Extract the [x, y] coordinate from the center of the cell holding the provided text.  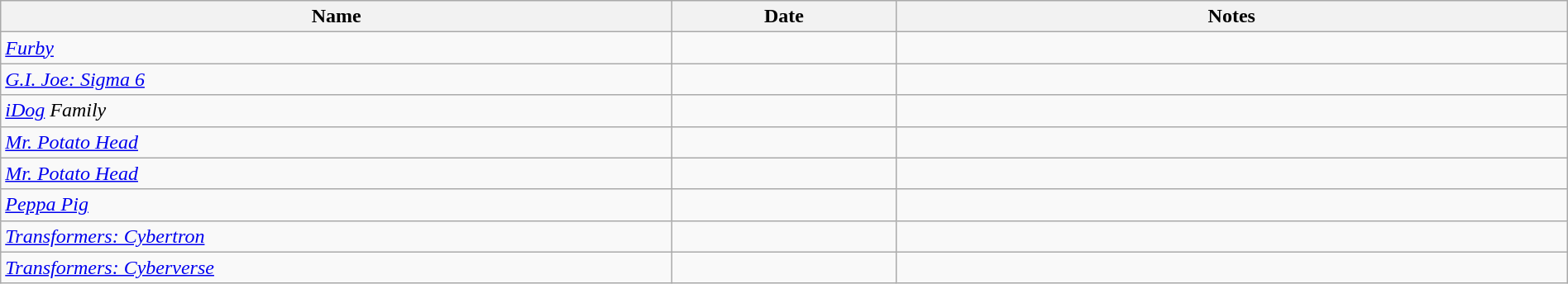
iDog Family [337, 111]
Date [784, 17]
Transformers: Cyberverse [337, 267]
G.I. Joe: Sigma 6 [337, 79]
Name [337, 17]
Notes [1231, 17]
Transformers: Cybertron [337, 236]
Peppa Pig [337, 205]
Furby [337, 48]
